From the cell containing the given text, extract its center point as [x, y] coordinate. 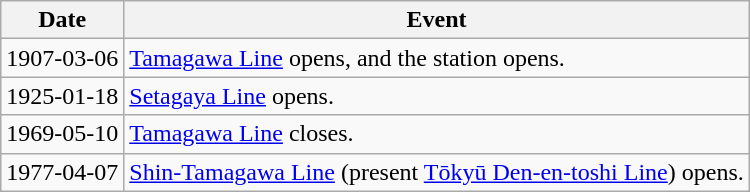
1907-03-06 [62, 58]
1925-01-18 [62, 96]
1969-05-10 [62, 134]
Date [62, 20]
Tamagawa Line opens, and the station opens. [436, 58]
Event [436, 20]
1977-04-07 [62, 172]
Tamagawa Line closes. [436, 134]
Shin-Tamagawa Line (present Tōkyū Den-en-toshi Line) opens. [436, 172]
Setagaya Line opens. [436, 96]
